Scan for the cell matching the given text and deliver its [x, y] coordinate at center. 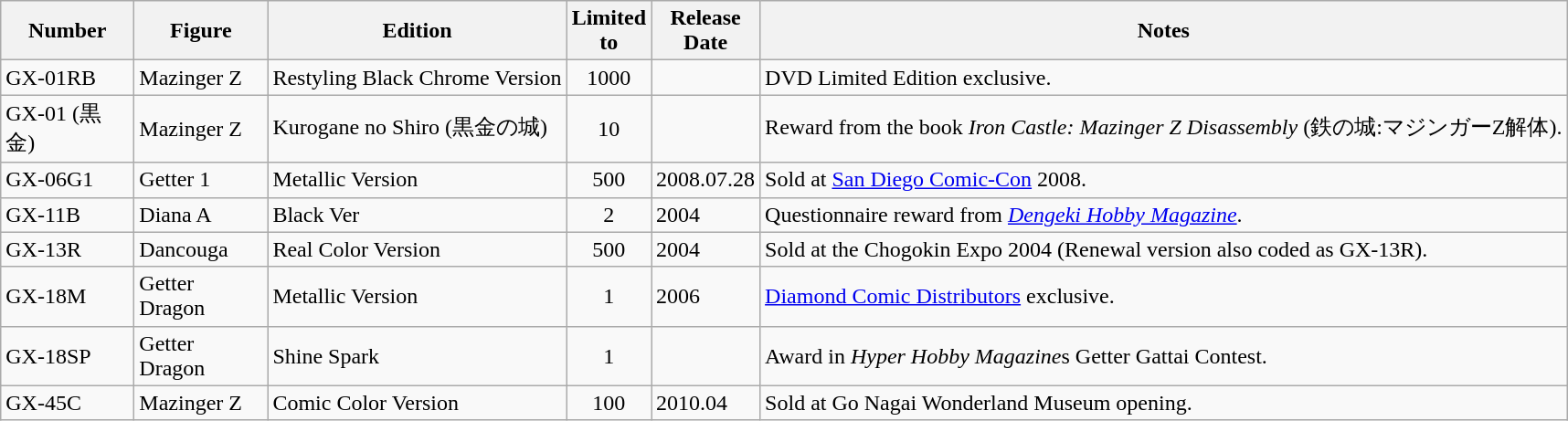
2010.04 [705, 403]
Award in Hyper Hobby Magazines Getter Gattai Contest. [1164, 356]
Release Date [705, 31]
Diamond Comic Distributors exclusive. [1164, 296]
Sold at Go Nagai Wonderland Museum opening. [1164, 403]
GX-01RB [68, 78]
Kurogane no Shiro (黒金の城) [417, 129]
2 [609, 215]
Limited to [609, 31]
Restyling Black Chrome Version [417, 78]
Shine Spark [417, 356]
GX-13R [68, 249]
10 [609, 129]
DVD Limited Edition exclusive. [1164, 78]
Reward from the book Iron Castle: Mazinger Z Disassembly (鉄の城:マジンガーZ解体). [1164, 129]
Number [68, 31]
Figure [201, 31]
Notes [1164, 31]
Real Color Version [417, 249]
GX-01 (黒金) [68, 129]
2008.07.28 [705, 180]
Sold at the Chogokin Expo 2004 (Renewal version also coded as GX-13R). [1164, 249]
GX-45C [68, 403]
GX-11B [68, 215]
100 [609, 403]
Comic Color Version [417, 403]
Sold at San Diego Comic-Con 2008. [1164, 180]
Black Ver [417, 215]
GX-18SP [68, 356]
GX-06G1 [68, 180]
Diana A [201, 215]
Dancouga [201, 249]
Getter 1 [201, 180]
Questionnaire reward from Dengeki Hobby Magazine. [1164, 215]
2006 [705, 296]
Edition [417, 31]
GX-18M [68, 296]
1000 [609, 78]
